Capture the cell that displays the provided text and extract its [X, Y] central coordinate. 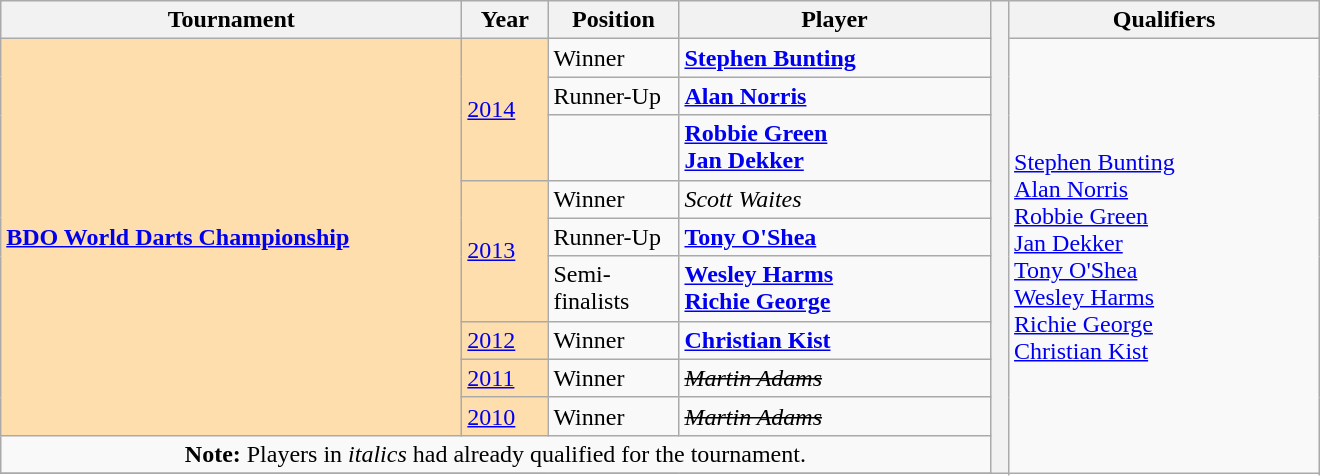
Tournament [232, 20]
BDO World Darts Championship [232, 238]
Stephen Bunting [834, 58]
Robbie Green Jan Dekker [834, 148]
Year [505, 20]
Alan Norris [834, 96]
Position [614, 20]
2011 [505, 378]
Qualifiers [1164, 20]
Stephen Bunting Alan Norris Robbie Green Jan Dekker Tony O'Shea Wesley Harms Richie George Christian Kist [1164, 256]
Player [834, 20]
2010 [505, 416]
Semi-finalists [614, 288]
Scott Waites [834, 199]
Christian Kist [834, 340]
Tony O'Shea [834, 237]
Wesley Harms Richie George [834, 288]
2013 [505, 250]
2014 [505, 110]
Note: Players in italics had already qualified for the tournament. [496, 454]
2012 [505, 340]
